Scan for the cell matching the given text and deliver its (X, Y) coordinate at center. 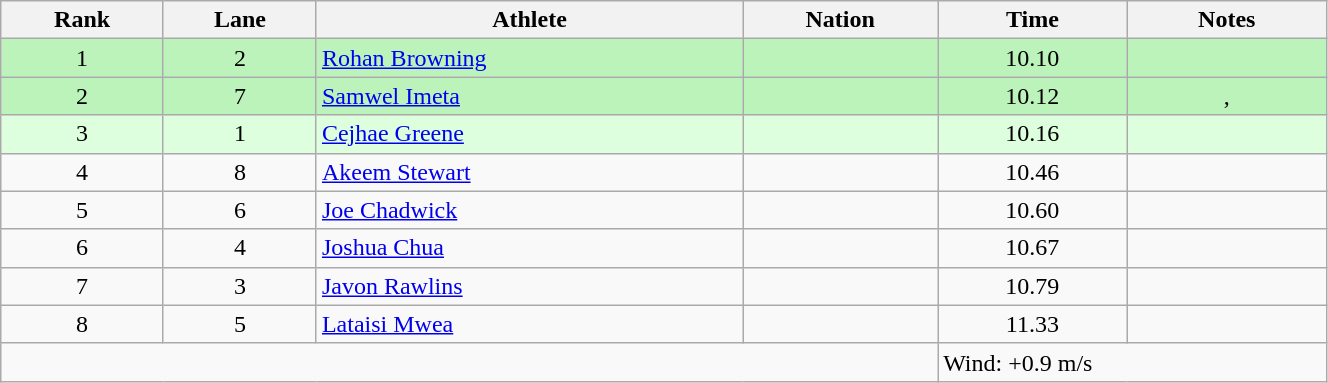
Rohan Browning (529, 58)
10.46 (1032, 172)
Cejhae Greene (529, 134)
Nation (840, 20)
Akeem Stewart (529, 172)
Lataisi Mwea (529, 324)
10.67 (1032, 248)
10.10 (1032, 58)
, (1226, 96)
10.60 (1032, 210)
Time (1032, 20)
10.12 (1032, 96)
Wind: +0.9 m/s (1132, 362)
Athlete (529, 20)
Joshua Chua (529, 248)
11.33 (1032, 324)
Samwel Imeta (529, 96)
Javon Rawlins (529, 286)
Rank (82, 20)
Notes (1226, 20)
Joe Chadwick (529, 210)
10.16 (1032, 134)
Lane (240, 20)
10.79 (1032, 286)
